Output the (x, y) coordinate of the center of the cell containing the given text.  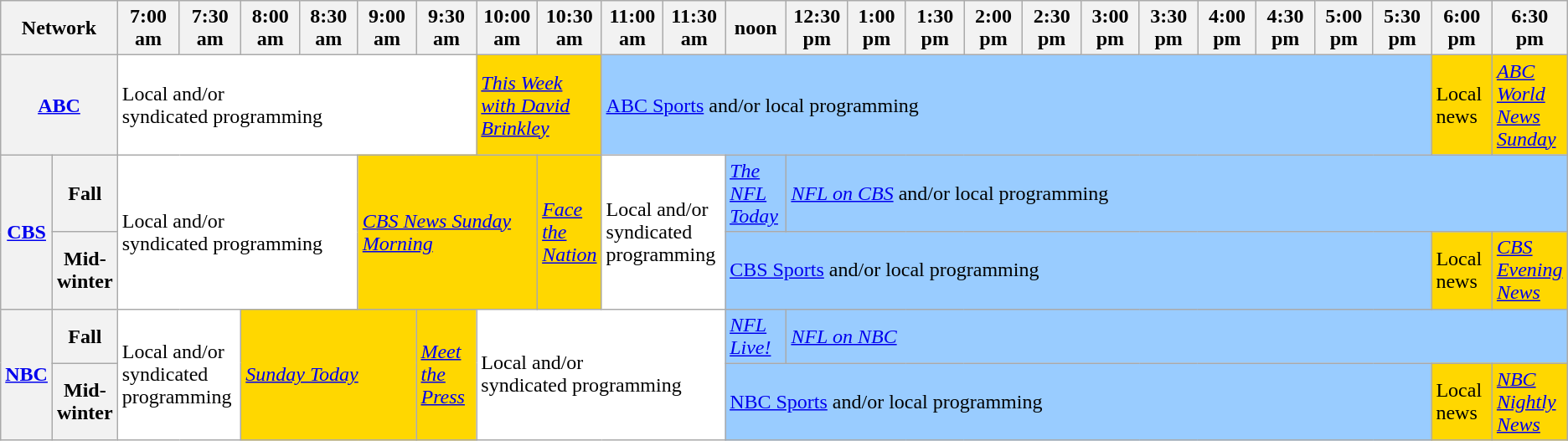
11:30 am (694, 28)
8:30 am (328, 28)
9:30 am (446, 28)
7:30 am (210, 28)
10:00 am (508, 28)
ABC Sports and/or local programming (1017, 105)
NBC Nightly News (1529, 402)
noon (756, 28)
NFL on CBS and/or local programming (1177, 193)
6:00 pm (1462, 28)
Meet the Press (446, 375)
2:00 pm (993, 28)
5:30 pm (1402, 28)
ABC World News Sunday (1529, 105)
CBS (27, 232)
2:30 pm (1052, 28)
11:00 am (632, 28)
ABC (59, 105)
10:30 am (570, 28)
7:00 am (148, 28)
NBC (27, 375)
This Week with David Brinkley (539, 105)
Face the Nation (570, 232)
Network (59, 28)
9:00 am (387, 28)
NFL Live! (756, 336)
4:00 pm (1227, 28)
CBS Evening News (1529, 270)
1:30 pm (935, 28)
CBS Sports and/or local programming (1079, 270)
6:30 pm (1529, 28)
1:00 pm (877, 28)
5:00 pm (1344, 28)
3:30 pm (1168, 28)
CBS News Sunday Morning (447, 232)
Sunday Today (328, 375)
NFL on NBC (1177, 336)
4:30 pm (1286, 28)
8:00 am (271, 28)
NBC Sports and/or local programming (1079, 402)
The NFL Today (756, 193)
3:00 pm (1111, 28)
12:30 pm (818, 28)
